Determine the [x, y] coordinate at the center of the cell enclosing the given text.  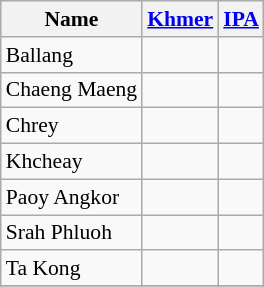
Chaeng Maeng [72, 90]
Paoy Angkor [72, 197]
Chrey [72, 126]
Name [72, 19]
Ballang [72, 55]
Srah Phluoh [72, 233]
IPA [241, 19]
Khmer [180, 19]
Khcheay [72, 162]
Ta Kong [72, 269]
